From the cell containing the given text, extract its center point as [X, Y] coordinate. 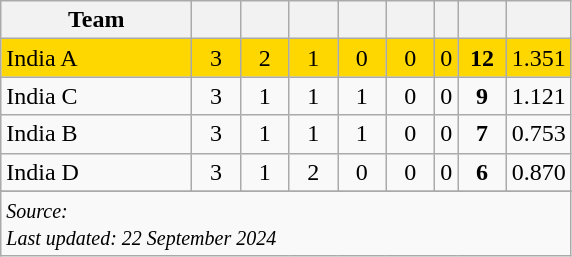
0.753 [538, 134]
Team [96, 20]
9 [482, 96]
0.870 [538, 172]
1.351 [538, 58]
India A [96, 58]
Source: Last updated: 22 September 2024 [286, 224]
India B [96, 134]
India C [96, 96]
India D [96, 172]
7 [482, 134]
12 [482, 58]
6 [482, 172]
1.121 [538, 96]
